Identify which cell holds the provided text, then report its (x, y) central coordinate. 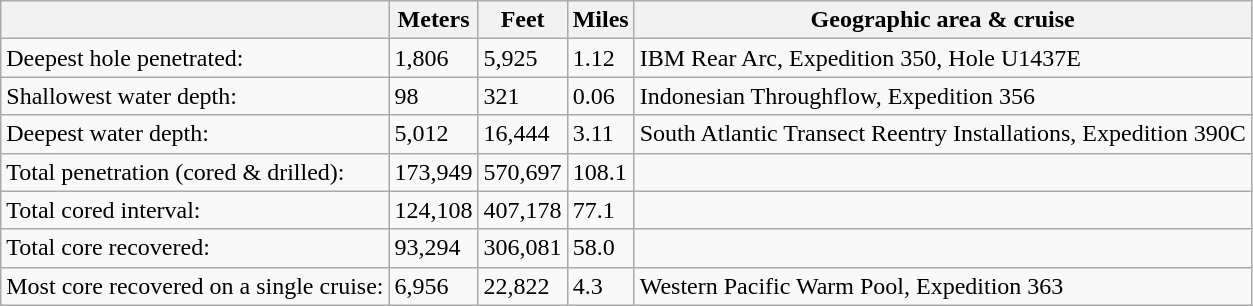
4.3 (600, 286)
IBM Rear Arc, Expedition 350, Hole U1437E (942, 58)
93,294 (434, 248)
1.12 (600, 58)
5,925 (522, 58)
124,108 (434, 210)
Geographic area & cruise (942, 20)
1,806 (434, 58)
Indonesian Throughflow, Expedition 356 (942, 96)
22,822 (522, 286)
321 (522, 96)
98 (434, 96)
58.0 (600, 248)
Most core recovered on a single cruise: (195, 286)
570,697 (522, 172)
173,949 (434, 172)
407,178 (522, 210)
5,012 (434, 134)
Total core recovered: (195, 248)
108.1 (600, 172)
Western Pacific Warm Pool, Expedition 363 (942, 286)
Meters (434, 20)
Feet (522, 20)
Shallowest water depth: (195, 96)
6,956 (434, 286)
South Atlantic Transect Reentry Installations, Expedition 390C (942, 134)
Total cored interval: (195, 210)
3.11 (600, 134)
Total penetration (cored & drilled): (195, 172)
Deepest hole penetrated: (195, 58)
306,081 (522, 248)
Deepest water depth: (195, 134)
16,444 (522, 134)
Miles (600, 20)
77.1 (600, 210)
0.06 (600, 96)
